Pinpoint the cell where the given text exists, returning its (x, y) midpoint coordinate. 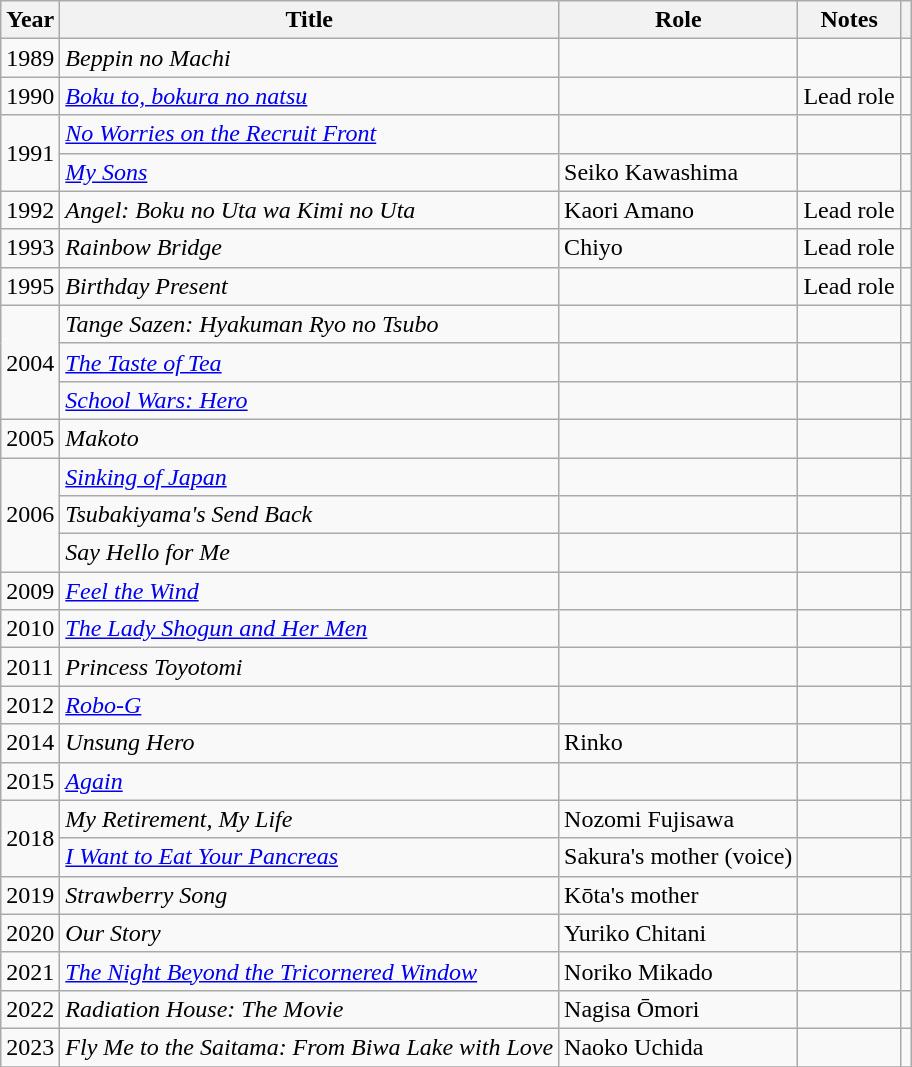
2005 (30, 438)
My Retirement, My Life (310, 819)
Strawberry Song (310, 895)
Seiko Kawashima (678, 172)
Sinking of Japan (310, 477)
1989 (30, 58)
Say Hello for Me (310, 553)
2015 (30, 781)
Kōta's mother (678, 895)
Title (310, 20)
No Worries on the Recruit Front (310, 134)
2010 (30, 629)
Naoko Uchida (678, 1047)
School Wars: Hero (310, 400)
1993 (30, 248)
2019 (30, 895)
Angel: Boku no Uta wa Kimi no Uta (310, 210)
My Sons (310, 172)
Radiation House: The Movie (310, 1009)
The Lady Shogun and Her Men (310, 629)
Again (310, 781)
Tange Sazen: Hyakuman Ryo no Tsubo (310, 324)
1991 (30, 153)
Tsubakiyama's Send Back (310, 515)
Kaori Amano (678, 210)
The Night Beyond the Tricornered Window (310, 971)
Noriko Mikado (678, 971)
2011 (30, 667)
2014 (30, 743)
Robo-G (310, 705)
Princess Toyotomi (310, 667)
Fly Me to the Saitama: From Biwa Lake with Love (310, 1047)
Rainbow Bridge (310, 248)
Makoto (310, 438)
2004 (30, 362)
Yuriko Chitani (678, 933)
Chiyo (678, 248)
Boku to, bokura no natsu (310, 96)
2009 (30, 591)
Birthday Present (310, 286)
2021 (30, 971)
Sakura's mother (voice) (678, 857)
Feel the Wind (310, 591)
Role (678, 20)
Beppin no Machi (310, 58)
1992 (30, 210)
2020 (30, 933)
Our Story (310, 933)
1995 (30, 286)
2006 (30, 515)
Nozomi Fujisawa (678, 819)
1990 (30, 96)
2018 (30, 838)
I Want to Eat Your Pancreas (310, 857)
2023 (30, 1047)
2022 (30, 1009)
The Taste of Tea (310, 362)
Rinko (678, 743)
Nagisa Ōmori (678, 1009)
Year (30, 20)
2012 (30, 705)
Notes (849, 20)
Unsung Hero (310, 743)
